Identify which cell holds the provided text, then report its [X, Y] central coordinate. 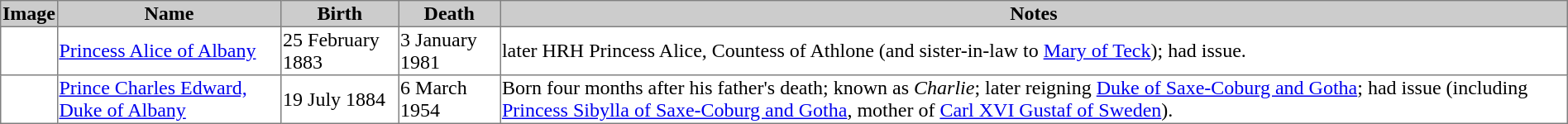
later HRH Princess Alice, Countess of Athlone (and sister-in-law to Mary of Teck); had issue. [1034, 50]
Prince Charles Edward, Duke of Albany [169, 99]
25 February 1883 [340, 50]
Name [169, 14]
Image [29, 14]
Notes [1034, 14]
Death [450, 14]
6 March 1954 [450, 99]
3 January 1981 [450, 50]
19 July 1884 [340, 99]
Princess Alice of Albany [169, 50]
Birth [340, 14]
